Return the [X, Y] coordinate for the center point of the cell that contains the specified text.  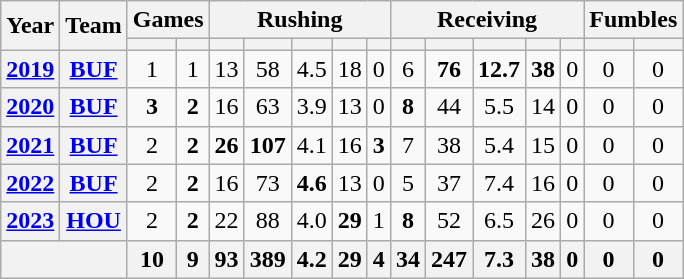
Team [94, 26]
15 [544, 145]
Fumbles [634, 20]
Receiving [486, 20]
2023 [30, 221]
3.9 [312, 107]
7.3 [498, 259]
76 [448, 69]
Year [30, 26]
6.5 [498, 221]
2022 [30, 183]
52 [448, 221]
10 [152, 259]
9 [193, 259]
4.1 [312, 145]
63 [268, 107]
2021 [30, 145]
12.7 [498, 69]
7 [408, 145]
58 [268, 69]
5.4 [498, 145]
389 [268, 259]
4 [378, 259]
4.6 [312, 183]
2019 [30, 69]
6 [408, 69]
Rushing [300, 20]
73 [268, 183]
5.5 [498, 107]
5 [408, 183]
247 [448, 259]
44 [448, 107]
4.0 [312, 221]
22 [226, 221]
88 [268, 221]
107 [268, 145]
4.2 [312, 259]
37 [448, 183]
Games [168, 20]
2020 [30, 107]
14 [544, 107]
HOU [94, 221]
7.4 [498, 183]
34 [408, 259]
4.5 [312, 69]
18 [350, 69]
93 [226, 259]
